Locate the cell with the specified text and output its (x, y) center coordinate. 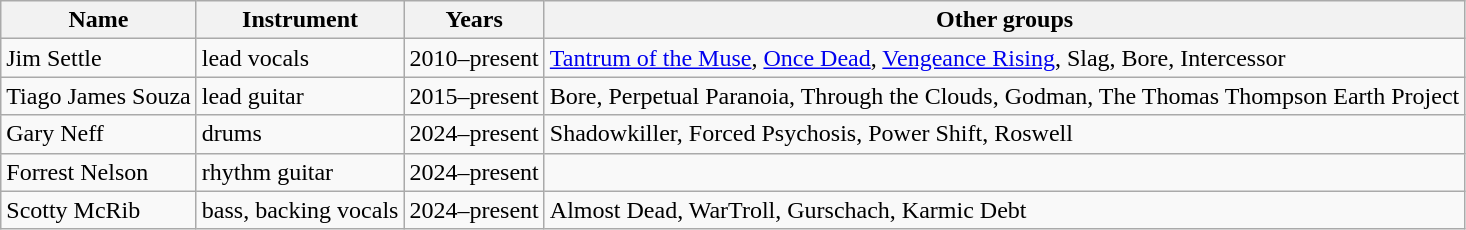
Jim Settle (99, 58)
rhythm guitar (300, 172)
Shadowkiller, Forced Psychosis, Power Shift, Roswell (1004, 134)
Instrument (300, 20)
lead vocals (300, 58)
Years (474, 20)
Bore, Perpetual Paranoia, Through the Clouds, Godman, The Thomas Thompson Earth Project (1004, 96)
Scotty McRib (99, 210)
Tantrum of the Muse, Once Dead, Vengeance Rising, Slag, Bore, Intercessor (1004, 58)
lead guitar (300, 96)
bass, backing vocals (300, 210)
drums (300, 134)
Forrest Nelson (99, 172)
Gary Neff (99, 134)
Name (99, 20)
Tiago James Souza (99, 96)
Almost Dead, WarTroll, Gurschach, Karmic Debt (1004, 210)
2015–present (474, 96)
Other groups (1004, 20)
2010–present (474, 58)
